Find where the given text appears and provide that cell's center as (x, y) coordinate. 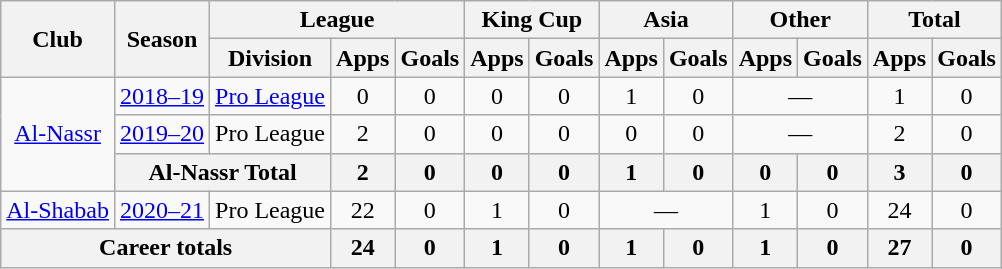
Club (58, 39)
22 (363, 210)
2019–20 (162, 134)
Season (162, 39)
Al-Shabab (58, 210)
Asia (666, 20)
League (338, 20)
Total (934, 20)
27 (899, 248)
King Cup (532, 20)
2020–21 (162, 210)
Other (800, 20)
Division (270, 58)
2018–19 (162, 96)
Al-Nassr Total (222, 172)
3 (899, 172)
Career totals (166, 248)
Al-Nassr (58, 134)
